Output the (X, Y) coordinate of the center of the cell containing the given text.  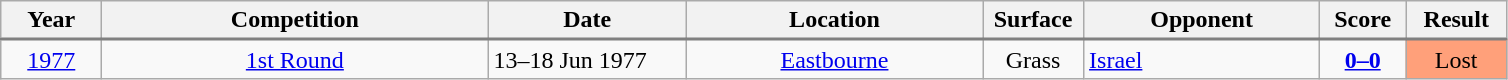
13–18 Jun 1977 (588, 60)
Score (1363, 20)
Competition (295, 20)
1977 (52, 60)
Location (834, 20)
Opponent (1202, 20)
Eastbourne (834, 60)
0–0 (1363, 60)
Grass (1032, 60)
Year (52, 20)
Surface (1032, 20)
1st Round (295, 60)
Date (588, 20)
Result (1456, 20)
Israel (1202, 60)
Lost (1456, 60)
